Return the (X, Y) coordinate for the center point of the cell that contains the specified text.  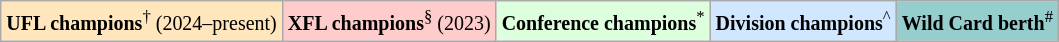
Wild Card berth# (977, 21)
Conference champions* (603, 21)
Division champions^ (803, 21)
UFL champions† (2024–present) (142, 21)
XFL champions§ (2023) (389, 21)
